Identify which cell holds the provided text, then report its [X, Y] central coordinate. 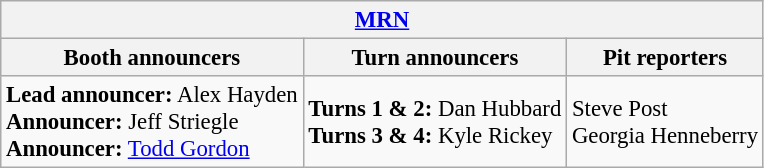
Turns 1 & 2: Dan HubbardTurns 3 & 4: Kyle Rickey [435, 122]
Pit reporters [666, 58]
Steve PostGeorgia Henneberry [666, 122]
Lead announcer: Alex HaydenAnnouncer: Jeff StriegleAnnouncer: Todd Gordon [152, 122]
Turn announcers [435, 58]
MRN [382, 20]
Booth announcers [152, 58]
